From the cell containing the given text, extract its center point as (X, Y) coordinate. 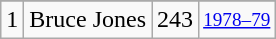
Bruce Jones (88, 20)
1978–79 (237, 20)
243 (176, 20)
1 (12, 20)
